For the text-containing cell, return its midpoint in [x, y] coordinate format. 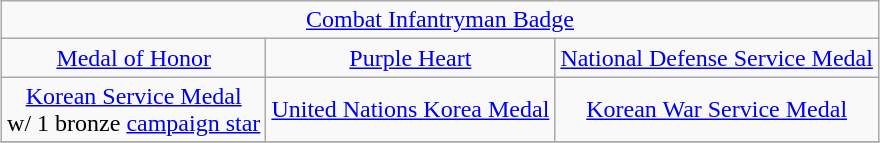
Combat Infantryman Badge [440, 20]
Purple Heart [410, 58]
Medal of Honor [134, 58]
United Nations Korea Medal [410, 110]
National Defense Service Medal [717, 58]
Korean Service Medalw/ 1 bronze campaign star [134, 110]
Korean War Service Medal [717, 110]
